Search for the cell housing the specified text and yield its (x, y) center coordinate. 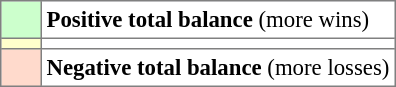
Positive total balance (more wins) (218, 20)
Negative total balance (more losses) (218, 68)
